For the text-containing cell, return its midpoint in (x, y) coordinate format. 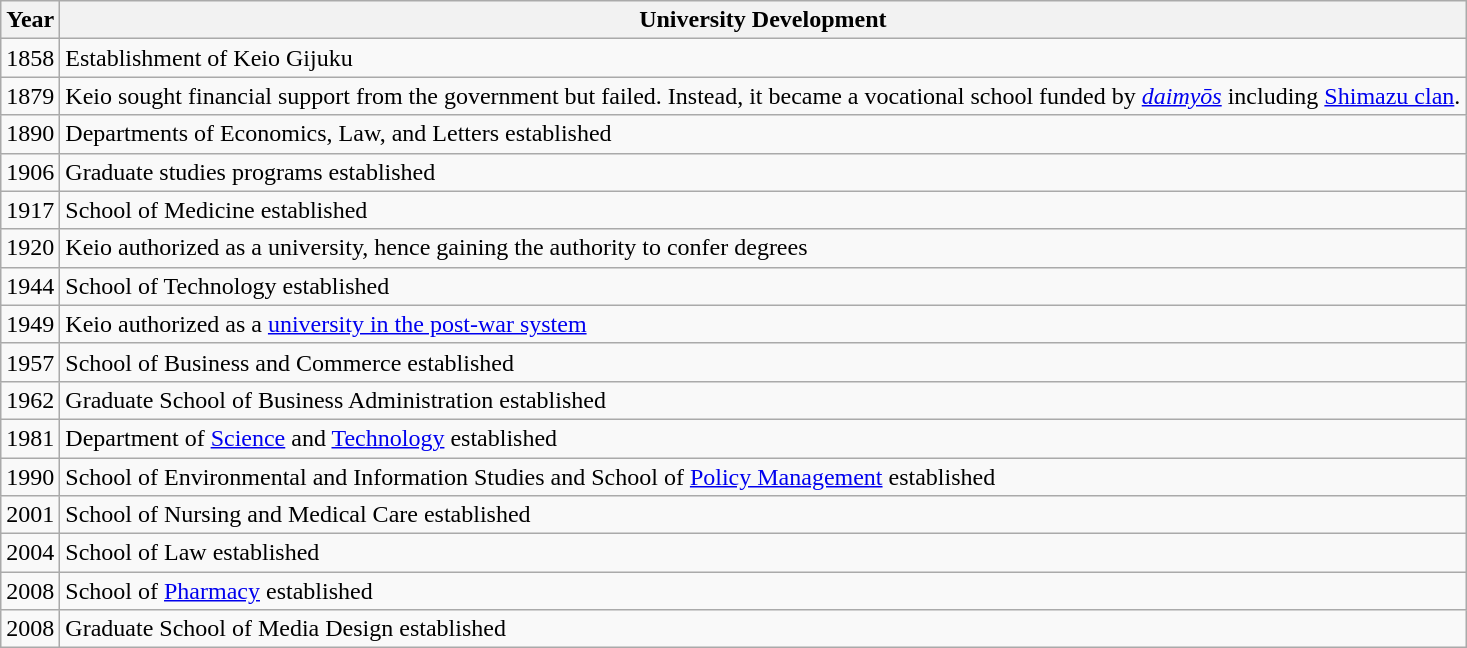
University Development (763, 20)
1981 (30, 438)
School of Law established (763, 553)
Graduate School of Business Administration established (763, 400)
1920 (30, 248)
Department of Science and Technology established (763, 438)
Departments of Economics, Law, and Letters established (763, 134)
Establishment of Keio Gijuku (763, 58)
2001 (30, 515)
1944 (30, 286)
2004 (30, 553)
School of Environmental and Information Studies and School of Policy Management established (763, 477)
Keio sought financial support from the government but failed. Instead, it became a vocational school funded by daimyōs including Shimazu clan. (763, 96)
School of Pharmacy established (763, 591)
1957 (30, 362)
Keio authorized as a university, hence gaining the authority to confer degrees (763, 248)
School of Technology established (763, 286)
1962 (30, 400)
Graduate School of Media Design established (763, 629)
1879 (30, 96)
1858 (30, 58)
School of Business and Commerce established (763, 362)
1949 (30, 324)
Graduate studies programs established (763, 172)
Keio authorized as a university in the post-war system (763, 324)
1906 (30, 172)
School of Medicine established (763, 210)
1990 (30, 477)
1890 (30, 134)
1917 (30, 210)
School of Nursing and Medical Care established (763, 515)
Year (30, 20)
